Search for the cell housing the specified text and yield its [X, Y] center coordinate. 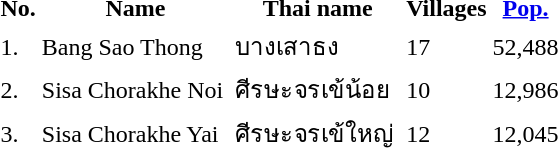
Sisa Chorakhe Noi [135, 90]
Bang Sao Thong [135, 46]
บางเสาธง [318, 46]
10 [446, 90]
ศีรษะจรเข้น้อย [318, 90]
17 [446, 46]
